Locate the cell with the specified text and output its (X, Y) center coordinate. 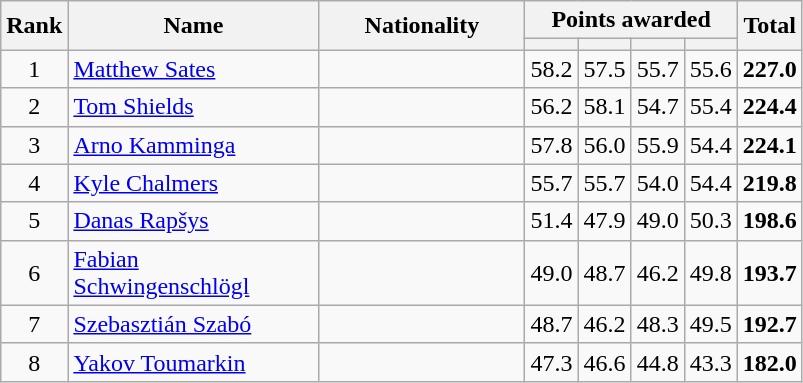
57.5 (604, 69)
Nationality (422, 26)
3 (34, 145)
58.2 (552, 69)
55.4 (710, 107)
Matthew Sates (194, 69)
224.4 (770, 107)
198.6 (770, 221)
224.1 (770, 145)
8 (34, 362)
51.4 (552, 221)
Szebasztián Szabó (194, 324)
Yakov Toumarkin (194, 362)
49.8 (710, 272)
Arno Kamminga (194, 145)
54.0 (658, 183)
57.8 (552, 145)
49.5 (710, 324)
5 (34, 221)
227.0 (770, 69)
55.9 (658, 145)
193.7 (770, 272)
219.8 (770, 183)
56.0 (604, 145)
44.8 (658, 362)
56.2 (552, 107)
47.9 (604, 221)
1 (34, 69)
Fabian Schwingenschlögl (194, 272)
192.7 (770, 324)
46.6 (604, 362)
2 (34, 107)
47.3 (552, 362)
58.1 (604, 107)
Rank (34, 26)
7 (34, 324)
55.6 (710, 69)
54.7 (658, 107)
6 (34, 272)
Total (770, 26)
50.3 (710, 221)
Name (194, 26)
Tom Shields (194, 107)
43.3 (710, 362)
4 (34, 183)
Kyle Chalmers (194, 183)
Points awarded (631, 20)
Danas Rapšys (194, 221)
182.0 (770, 362)
48.3 (658, 324)
